Capture the cell that displays the provided text and extract its [x, y] central coordinate. 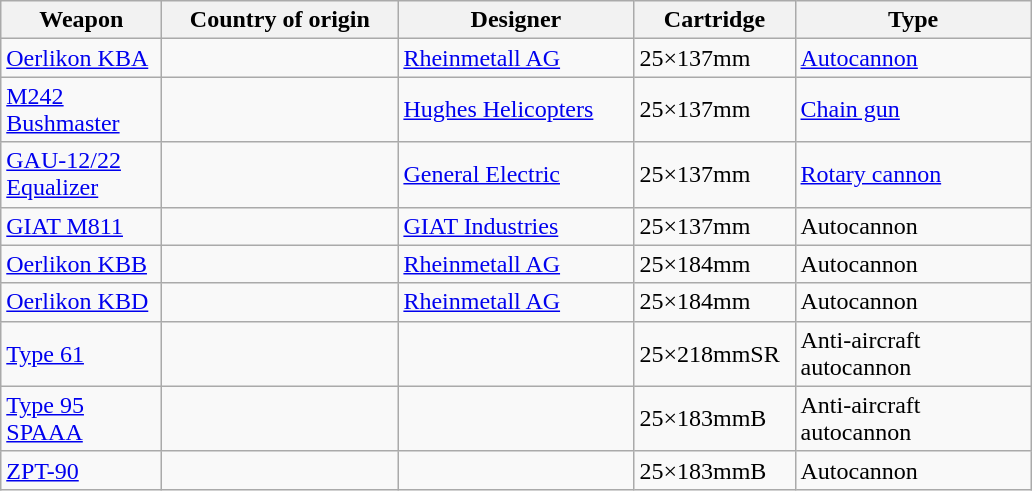
Designer [516, 20]
Oerlikon KBA [82, 58]
Oerlikon KBB [82, 264]
M242 Bushmaster [82, 110]
Oerlikon KBD [82, 302]
ZPT-90 [82, 470]
GIAT M811 [82, 226]
Rotary cannon [913, 174]
Weapon [82, 20]
GAU-12/22 Equalizer [82, 174]
Type 95 SPAAA [82, 418]
General Electric [516, 174]
Hughes Helicopters [516, 110]
Type [913, 20]
25×218mmSR [714, 354]
Cartridge [714, 20]
Type 61 [82, 354]
Chain gun [913, 110]
Country of origin [280, 20]
GIAT Industries [516, 226]
